Scan for the cell matching the given text and deliver its (X, Y) coordinate at center. 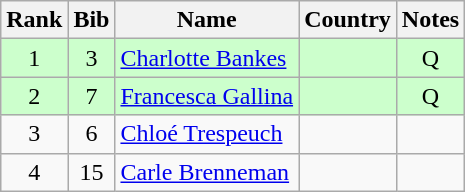
Francesca Gallina (207, 96)
Bib (92, 20)
Carle Brenneman (207, 172)
7 (92, 96)
Name (207, 20)
15 (92, 172)
1 (34, 58)
4 (34, 172)
Country (348, 20)
Notes (430, 20)
6 (92, 134)
2 (34, 96)
Rank (34, 20)
Charlotte Bankes (207, 58)
Chloé Trespeuch (207, 134)
